Search for the cell housing the specified text and yield its [x, y] center coordinate. 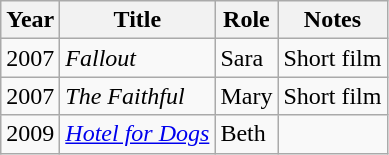
The Faithful [138, 96]
Notes [332, 20]
Sara [246, 58]
Year [30, 20]
Mary [246, 96]
2009 [30, 134]
Fallout [138, 58]
Hotel for Dogs [138, 134]
Role [246, 20]
Beth [246, 134]
Title [138, 20]
